Output the [x, y] coordinate of the center of the cell containing the given text.  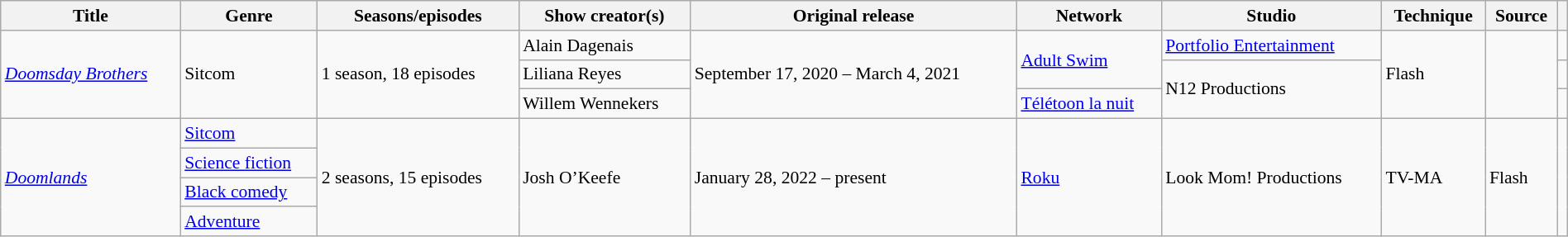
Adult Swim [1088, 59]
1 season, 18 episodes [418, 74]
Black comedy [249, 192]
Genre [249, 16]
Seasons/episodes [418, 16]
Network [1088, 16]
Willem Wennekers [605, 104]
2 seasons, 15 episodes [418, 178]
Show creator(s) [605, 16]
Liliana Reyes [605, 74]
TV-MA [1432, 178]
Title [91, 16]
Science fiction [249, 163]
Original release [853, 16]
September 17, 2020 – March 4, 2021 [853, 74]
Studio [1271, 16]
Portfolio Entertainment [1271, 45]
N12 Productions [1271, 89]
January 28, 2022 – present [853, 178]
Doomsday Brothers [91, 74]
Look Mom! Productions [1271, 178]
Alain Dagenais [605, 45]
Télétoon la nuit [1088, 104]
Doomlands [91, 178]
Source [1522, 16]
Technique [1432, 16]
Adventure [249, 222]
Roku [1088, 178]
Josh O’Keefe [605, 178]
